Output the [x, y] coordinate of the center of the cell containing the given text.  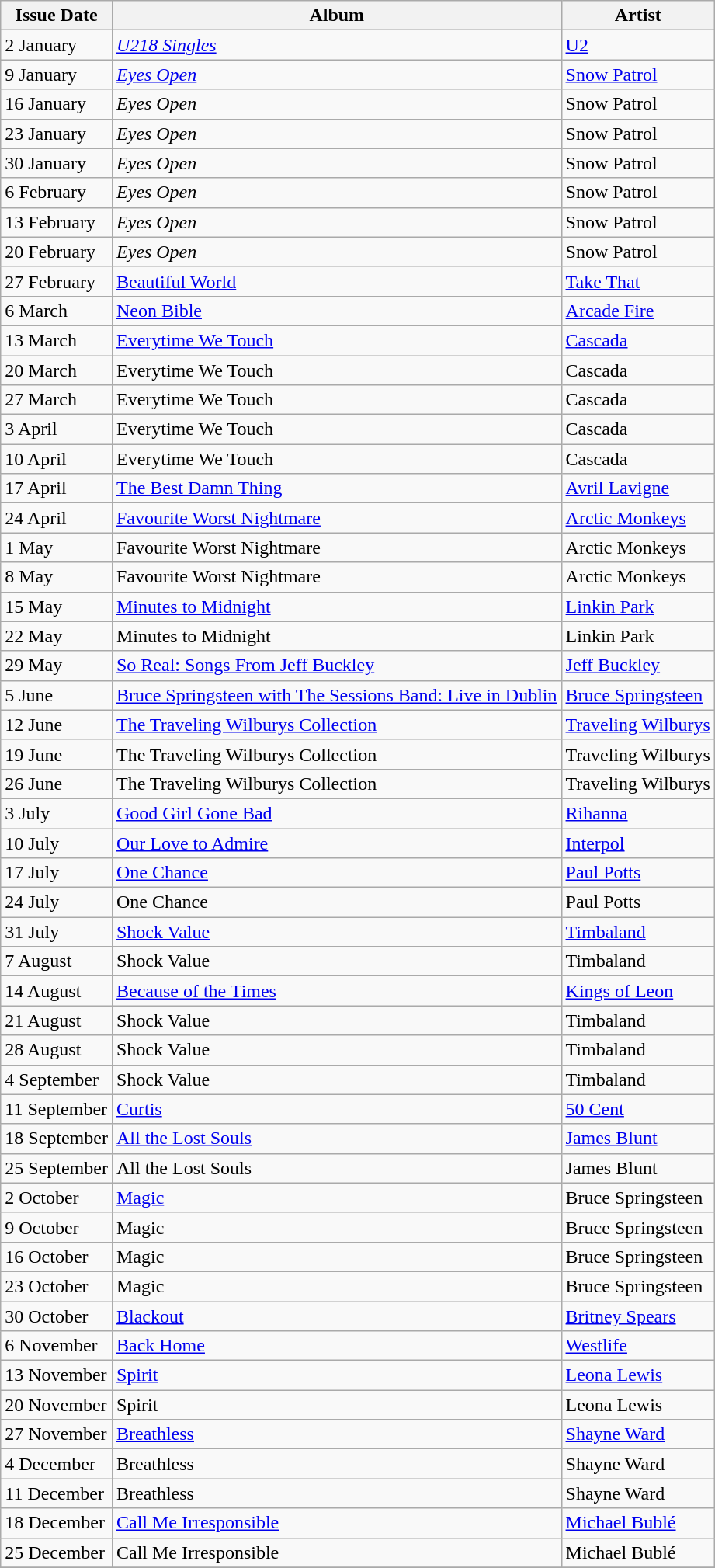
6 February [57, 193]
20 February [57, 252]
4 September [57, 1080]
27 November [57, 1434]
Our Love to Admire [337, 843]
14 August [57, 991]
Beautiful World [337, 281]
16 October [57, 1257]
19 June [57, 754]
17 April [57, 488]
6 November [57, 1346]
50 Cent [638, 1109]
Blackout [337, 1316]
24 July [57, 902]
Good Girl Gone Bad [337, 813]
The Best Damn Thing [337, 488]
27 March [57, 400]
23 October [57, 1286]
8 May [57, 577]
1 May [57, 548]
Kings of Leon [638, 991]
30 January [57, 163]
Artist [638, 16]
27 February [57, 281]
10 July [57, 843]
Take That [638, 281]
10 April [57, 459]
4 December [57, 1464]
Because of the Times [337, 991]
11 September [57, 1109]
6 March [57, 311]
18 December [57, 1523]
Bruce Springsteen with The Sessions Band: Live in Dublin [337, 695]
30 October [57, 1316]
2 October [57, 1198]
Westlife [638, 1346]
24 April [57, 518]
9 January [57, 75]
5 June [57, 695]
13 March [57, 340]
25 September [57, 1168]
U2 [638, 45]
So Real: Songs From Jeff Buckley [337, 666]
13 November [57, 1375]
29 May [57, 666]
18 September [57, 1139]
2 January [57, 45]
7 August [57, 961]
Rihanna [638, 813]
Interpol [638, 843]
31 July [57, 932]
20 November [57, 1405]
Album [337, 16]
17 July [57, 873]
23 January [57, 134]
Arcade Fire [638, 311]
Curtis [337, 1109]
12 June [57, 725]
Back Home [337, 1346]
25 December [57, 1552]
11 December [57, 1493]
21 August [57, 1020]
9 October [57, 1227]
Britney Spears [638, 1316]
26 June [57, 784]
20 March [57, 370]
15 May [57, 607]
22 May [57, 636]
3 July [57, 813]
Issue Date [57, 16]
13 February [57, 222]
Neon Bible [337, 311]
Avril Lavigne [638, 488]
28 August [57, 1050]
16 January [57, 104]
U218 Singles [337, 45]
3 April [57, 429]
Jeff Buckley [638, 666]
